Output the [X, Y] coordinate of the center of the cell containing the given text.  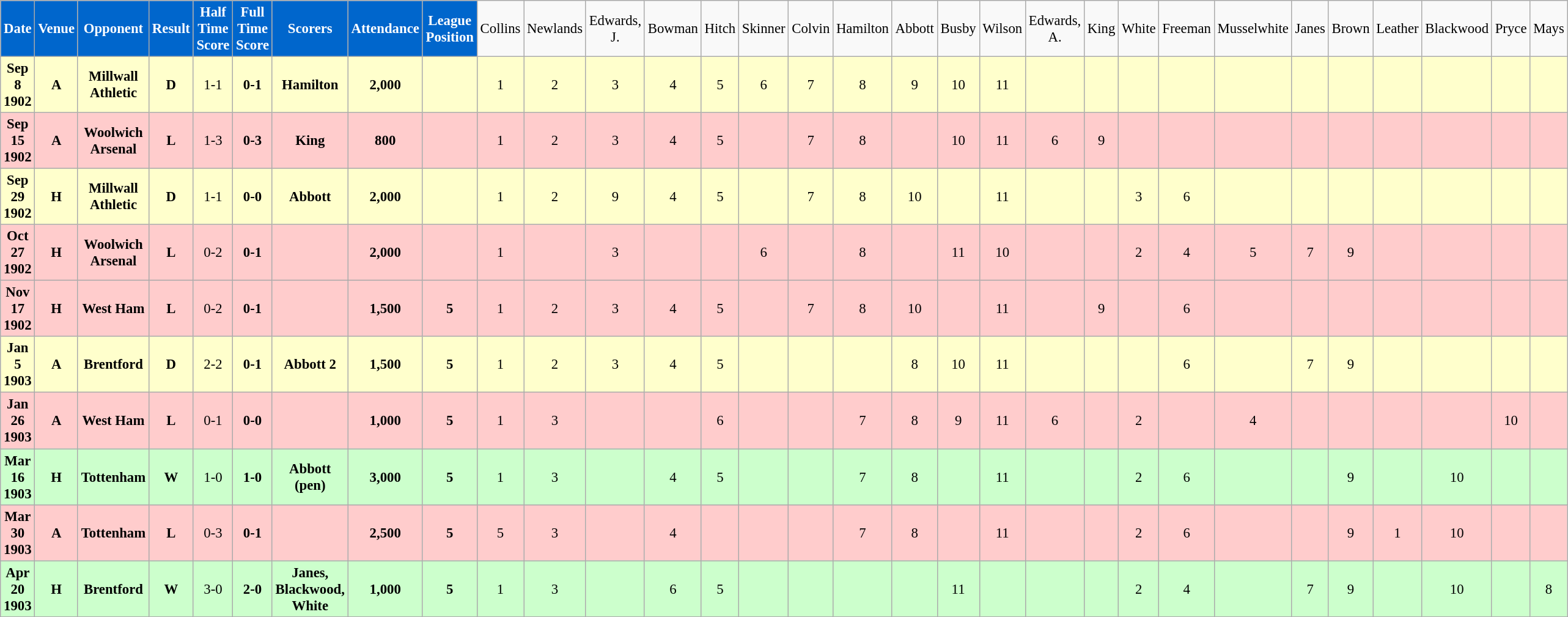
League Position [450, 29]
3,000 [385, 477]
Date [18, 29]
Colvin [811, 29]
Half Time Score [213, 29]
Venue [56, 29]
2-2 [213, 364]
Sep 15 1902 [18, 141]
Full Time Score [253, 29]
Brown [1351, 29]
Blackwood [1457, 29]
Nov 17 1902 [18, 309]
Musselwhite [1253, 29]
3-0 [213, 589]
Opponent [113, 29]
Bowman [672, 29]
1-3 [213, 141]
2-0 [253, 589]
2,500 [385, 533]
Leather [1397, 29]
Janes, Blackwood, White [310, 589]
Scorers [310, 29]
Wilson [1003, 29]
800 [385, 141]
Collins [500, 29]
Janes [1310, 29]
Newlands [555, 29]
Sep 8 1902 [18, 85]
Skinner [764, 29]
Apr 20 1903 [18, 589]
Abbott (pen) [310, 477]
Sep 29 1902 [18, 197]
Hitch [720, 29]
Freeman [1187, 29]
Jan 5 1903 [18, 364]
Attendance [385, 29]
Abbott 2 [310, 364]
Oct 27 1902 [18, 253]
Edwards, J. [615, 29]
White [1139, 29]
Jan 26 1903 [18, 421]
Busby [959, 29]
Edwards, A. [1055, 29]
Mar 16 1903 [18, 477]
Pryce [1511, 29]
Mar 30 1903 [18, 533]
Mays [1549, 29]
Result [171, 29]
